Determine the [X, Y] coordinate at the center of the cell enclosing the given text.  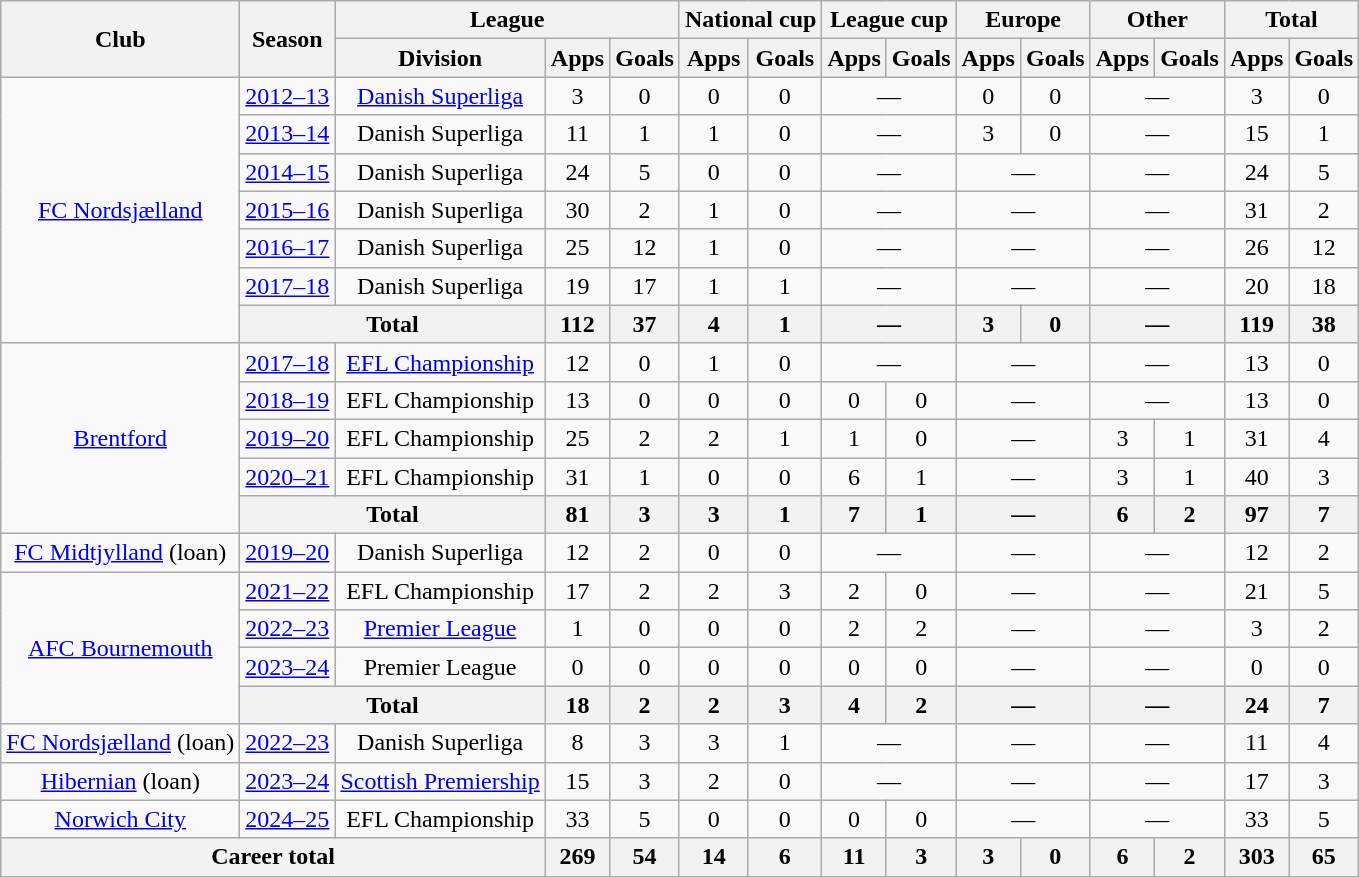
2013–14 [288, 134]
Europe [1023, 20]
2016–17 [288, 248]
League [508, 20]
97 [1256, 515]
54 [645, 857]
38 [1324, 324]
81 [577, 515]
2020–21 [288, 477]
2014–15 [288, 172]
19 [577, 286]
21 [1256, 591]
Scottish Premiership [440, 781]
Career total [274, 857]
Division [440, 58]
Norwich City [120, 819]
269 [577, 857]
Club [120, 39]
30 [577, 210]
AFC Bournemouth [120, 648]
FC Midtjylland (loan) [120, 553]
Hibernian (loan) [120, 781]
FC Nordsjælland (loan) [120, 743]
Brentford [120, 438]
League cup [889, 20]
14 [713, 857]
2018–19 [288, 400]
Other [1157, 20]
8 [577, 743]
112 [577, 324]
2015–16 [288, 210]
37 [645, 324]
2024–25 [288, 819]
Season [288, 39]
National cup [750, 20]
20 [1256, 286]
26 [1256, 248]
303 [1256, 857]
2021–22 [288, 591]
2012–13 [288, 96]
65 [1324, 857]
119 [1256, 324]
40 [1256, 477]
FC Nordsjælland [120, 210]
